Return (X, Y) of the center of cell containing provided text 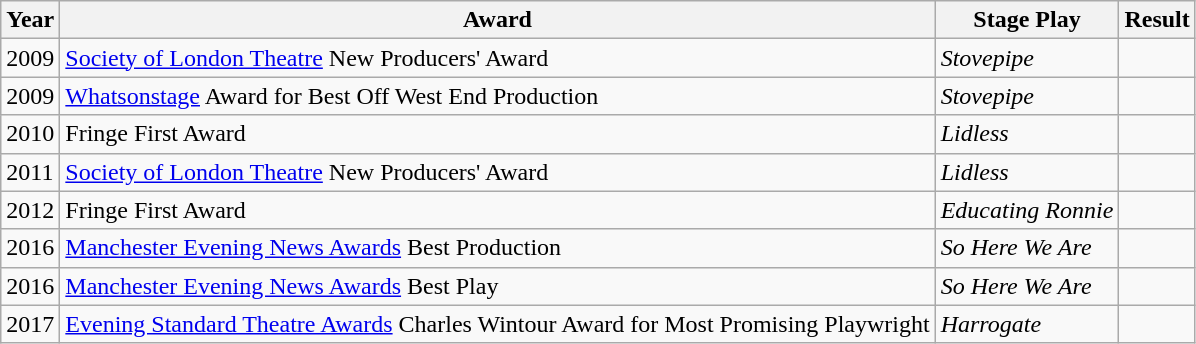
Educating Ronnie (1027, 210)
Manchester Evening News Awards Best Play (498, 286)
2012 (30, 210)
Stage Play (1027, 20)
Harrogate (1027, 324)
Year (30, 20)
2010 (30, 134)
2017 (30, 324)
2011 (30, 172)
Whatsonstage Award for Best Off West End Production (498, 96)
Award (498, 20)
Result (1157, 20)
Manchester Evening News Awards Best Production (498, 248)
Evening Standard Theatre Awards Charles Wintour Award for Most Promising Playwright (498, 324)
